Provide the [x, y] coordinate of the cell's center where the given text is located.  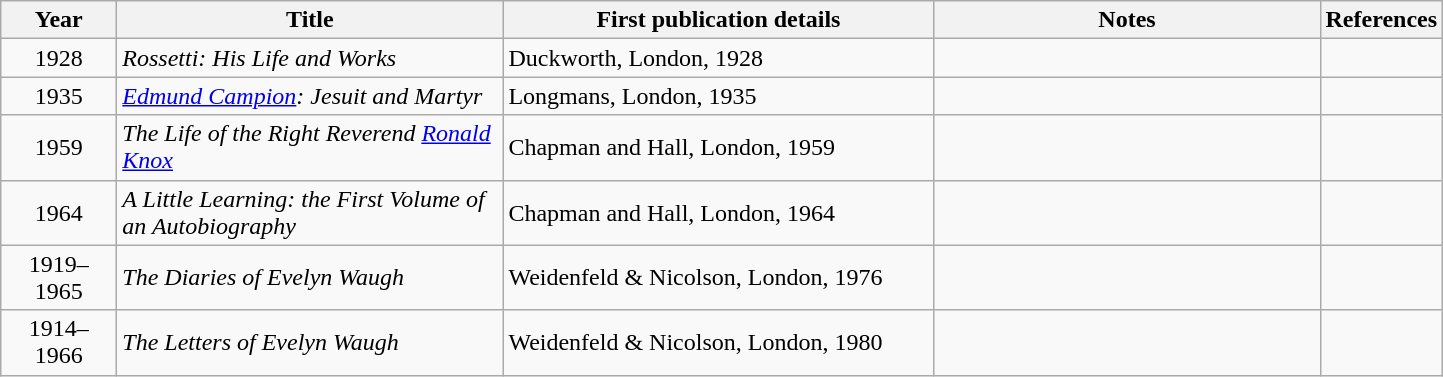
1935 [59, 96]
1928 [59, 58]
A Little Learning: the First Volume of an Autobiography [310, 212]
References [1382, 20]
The Life of the Right Reverend Ronald Knox [310, 148]
The Diaries of Evelyn Waugh [310, 278]
Edmund Campion: Jesuit and Martyr [310, 96]
First publication details [718, 20]
Chapman and Hall, London, 1964 [718, 212]
The Letters of Evelyn Waugh [310, 342]
Duckworth, London, 1928 [718, 58]
Notes [1127, 20]
Longmans, London, 1935 [718, 96]
1959 [59, 148]
Year [59, 20]
Rossetti: His Life and Works [310, 58]
1919–1965 [59, 278]
1914–1966 [59, 342]
Weidenfeld & Nicolson, London, 1976 [718, 278]
Chapman and Hall, London, 1959 [718, 148]
Title [310, 20]
Weidenfeld & Nicolson, London, 1980 [718, 342]
1964 [59, 212]
